Provide the [x, y] coordinate of the cell's center where the given text is located.  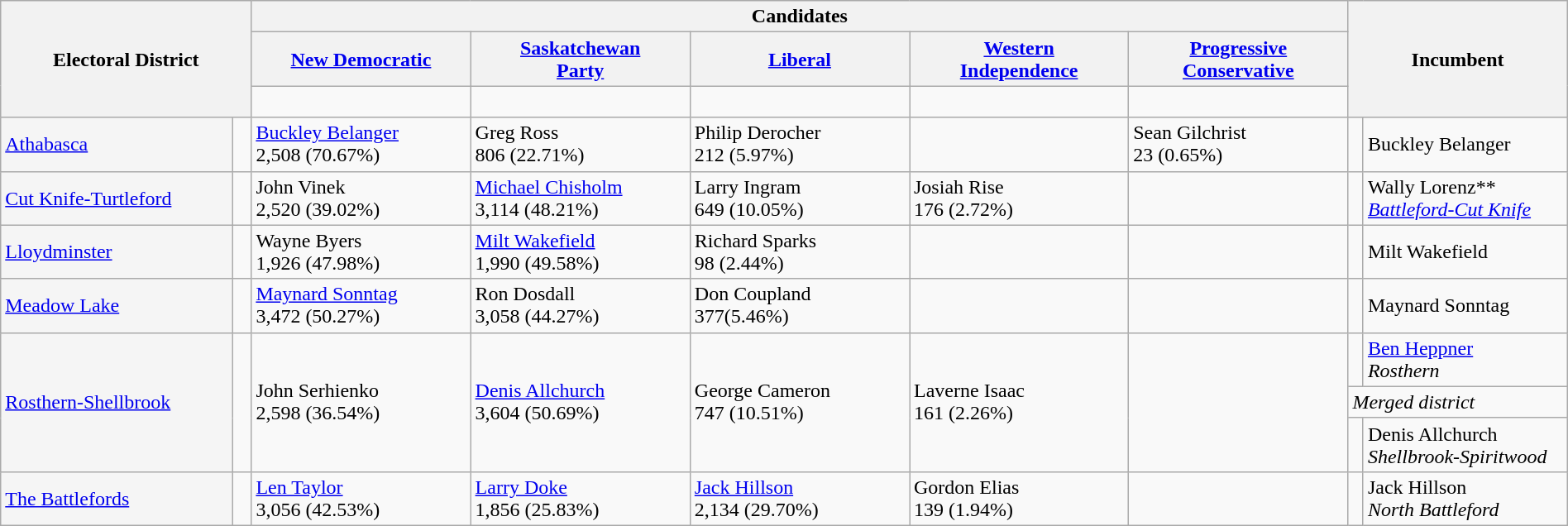
George Cameron 747 (10.51%) [799, 402]
Milt Wakefield1,990 (49.58%) [581, 251]
Greg Ross 806 (22.71%) [581, 144]
Larry Doke1,856 (25.83%) [581, 498]
Don Coupland 377(5.46%) [799, 306]
Cut Knife-Turtleford [117, 198]
John Serhienko 2,598 (36.54%) [361, 402]
Liberal [799, 60]
Candidates [800, 17]
Milt Wakefield [1465, 251]
Incumbent [1457, 60]
Meadow Lake [117, 306]
Sean Gilchrist 23 (0.65%) [1239, 144]
Laverne Isaac 161 (2.26%) [1019, 402]
Len Taylor3,056 (42.53%) [361, 498]
Michael Chisholm3,114 (48.21%) [581, 198]
WesternIndependence [1019, 60]
Richard Sparks98 (2.44%) [799, 251]
Denis AllchurchShellbrook-Spiritwood [1465, 445]
Jack Hillson2,134 (29.70%) [799, 498]
Wally Lorenz**Battleford-Cut Knife [1465, 198]
Ron Dosdall 3,058 (44.27%) [581, 306]
Maynard Sonntag3,472 (50.27%) [361, 306]
Ben HeppnerRosthern [1465, 359]
Philip Derocher 212 (5.97%) [799, 144]
Lloydminster [117, 251]
John Vinek 2,520 (39.02%) [361, 198]
Josiah Rise 176 (2.72%) [1019, 198]
New Democratic [361, 60]
Gordon Elias 139 (1.94%) [1019, 498]
Jack HillsonNorth Battleford [1465, 498]
Maynard Sonntag [1465, 306]
Rosthern-Shellbrook [117, 402]
Wayne Byers1,926 (47.98%) [361, 251]
SaskatchewanParty [581, 60]
Buckley Belanger2,508 (70.67%) [361, 144]
Athabasca [117, 144]
ProgressiveConservative [1239, 60]
Merged district [1457, 402]
Electoral District [126, 60]
Larry Ingram 649 (10.05%) [799, 198]
Denis Allchurch3,604 (50.69%) [581, 402]
Buckley Belanger [1465, 144]
The Battlefords [117, 498]
